Return (x, y) of the center of cell containing provided text 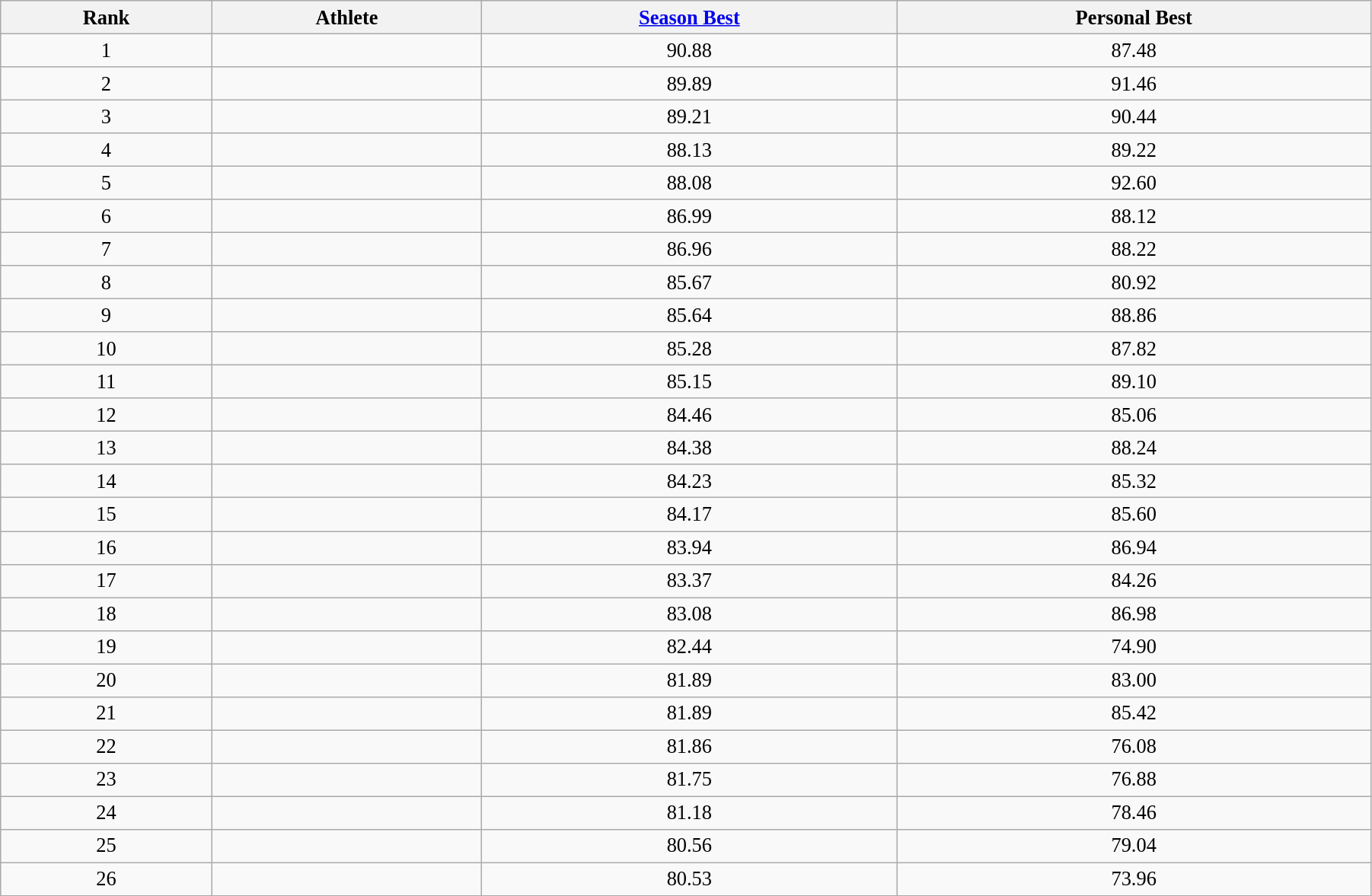
1 (107, 50)
11 (107, 381)
5 (107, 183)
89.21 (690, 116)
22 (107, 746)
8 (107, 282)
92.60 (1134, 183)
18 (107, 614)
10 (107, 349)
6 (107, 216)
86.99 (690, 216)
Rank (107, 17)
12 (107, 415)
84.17 (690, 515)
86.96 (690, 249)
90.88 (690, 50)
78.46 (1134, 812)
17 (107, 581)
90.44 (1134, 116)
89.22 (1134, 150)
87.48 (1134, 50)
84.23 (690, 481)
7 (107, 249)
79.04 (1134, 846)
15 (107, 515)
2 (107, 83)
Athlete (347, 17)
88.22 (1134, 249)
80.56 (690, 846)
89.10 (1134, 381)
73.96 (1134, 879)
83.08 (690, 614)
76.08 (1134, 746)
88.24 (1134, 448)
86.98 (1134, 614)
81.86 (690, 746)
88.86 (1134, 315)
80.92 (1134, 282)
19 (107, 647)
85.28 (690, 349)
16 (107, 547)
3 (107, 116)
83.37 (690, 581)
84.38 (690, 448)
85.06 (1134, 415)
85.42 (1134, 713)
86.94 (1134, 547)
76.88 (1134, 780)
82.44 (690, 647)
88.08 (690, 183)
Season Best (690, 17)
74.90 (1134, 647)
83.94 (690, 547)
85.67 (690, 282)
24 (107, 812)
83.00 (1134, 680)
14 (107, 481)
23 (107, 780)
85.32 (1134, 481)
89.89 (690, 83)
87.82 (1134, 349)
Personal Best (1134, 17)
84.26 (1134, 581)
85.15 (690, 381)
85.60 (1134, 515)
85.64 (690, 315)
88.12 (1134, 216)
81.75 (690, 780)
9 (107, 315)
4 (107, 150)
13 (107, 448)
25 (107, 846)
84.46 (690, 415)
20 (107, 680)
91.46 (1134, 83)
26 (107, 879)
80.53 (690, 879)
88.13 (690, 150)
21 (107, 713)
81.18 (690, 812)
